For the text-containing cell, return its midpoint in [X, Y] coordinate format. 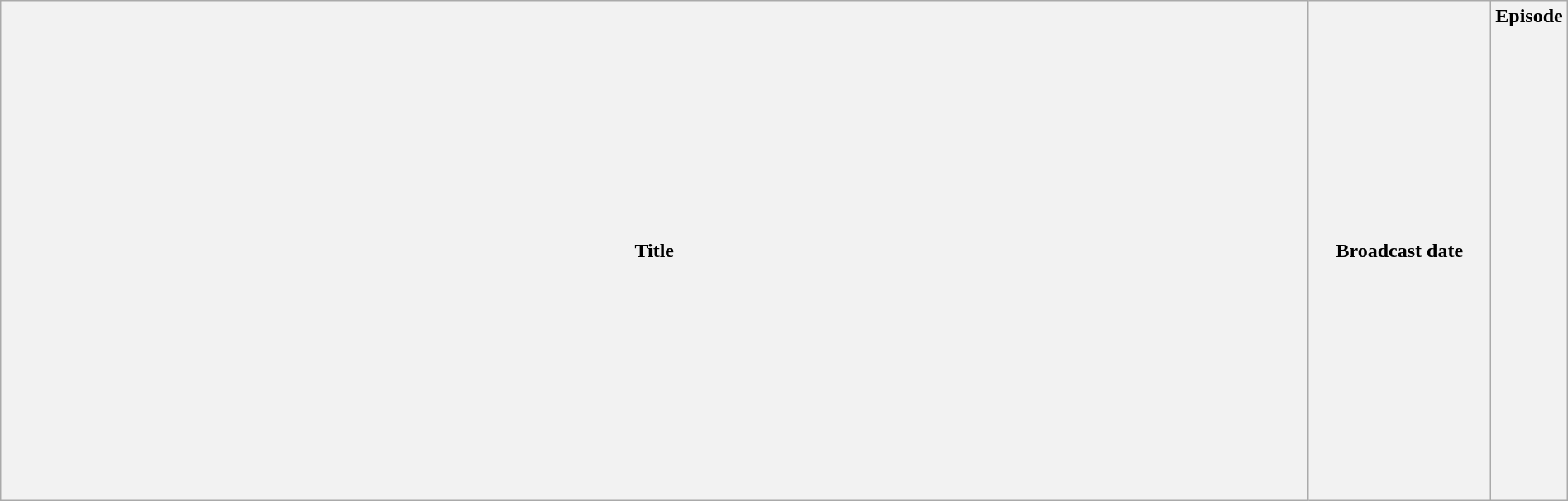
Broadcast date [1399, 251]
Title [655, 251]
Episode [1529, 251]
